Return (x, y) of the center of cell containing provided text 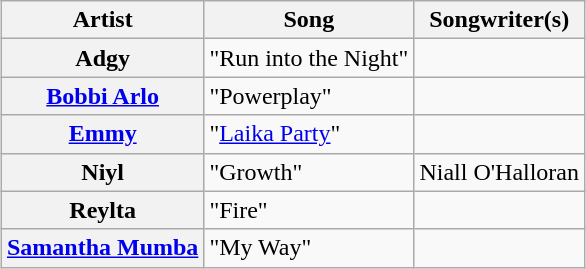
"Run into the Night" (309, 58)
Bobbi Arlo (102, 96)
"Growth" (309, 172)
Songwriter(s) (500, 20)
Reylta (102, 210)
Niyl (102, 172)
"Powerplay" (309, 96)
Samantha Mumba (102, 248)
Adgy (102, 58)
Song (309, 20)
"Laika Party" (309, 134)
"My Way" (309, 248)
Niall O'Halloran (500, 172)
Emmy (102, 134)
"Fire" (309, 210)
Artist (102, 20)
